Scan for the cell matching the given text and deliver its (x, y) coordinate at center. 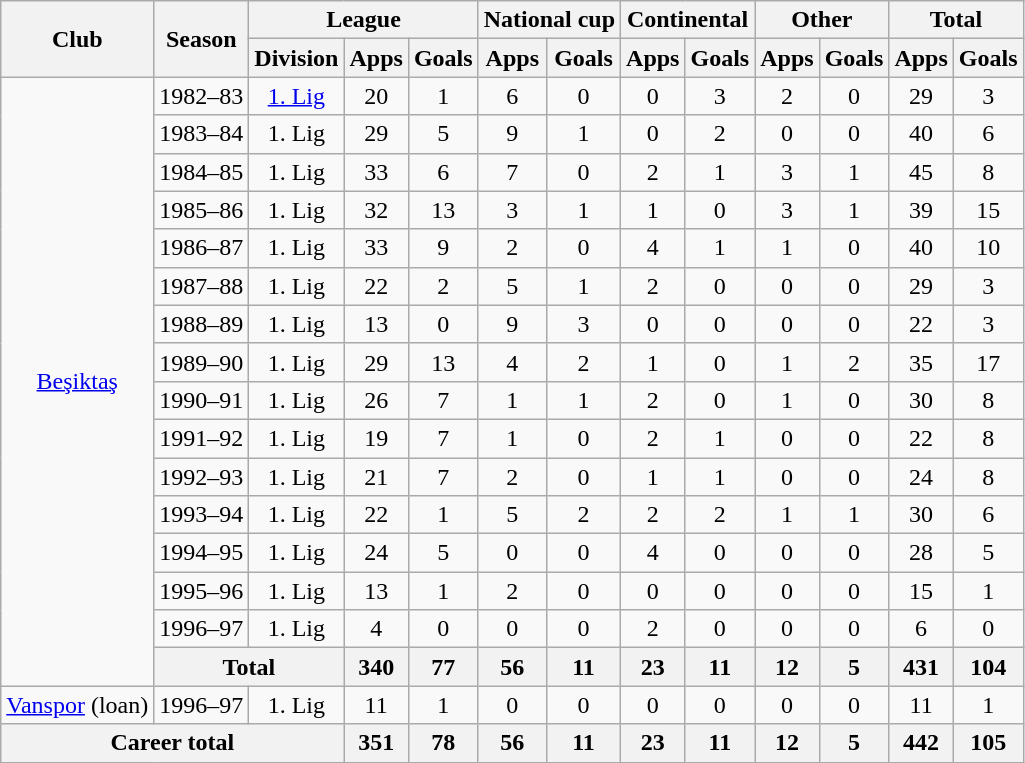
League (364, 20)
1984–85 (202, 172)
1992–93 (202, 477)
1990–91 (202, 400)
1985–86 (202, 210)
77 (443, 667)
39 (921, 210)
20 (376, 96)
Season (202, 39)
35 (921, 362)
442 (921, 743)
1983–84 (202, 134)
1982–83 (202, 96)
21 (376, 477)
Other (822, 20)
28 (921, 553)
National cup (549, 20)
105 (988, 743)
32 (376, 210)
78 (443, 743)
1991–92 (202, 438)
Career total (172, 743)
104 (988, 667)
Division (296, 58)
1994–95 (202, 553)
351 (376, 743)
45 (921, 172)
Vanspor (loan) (78, 705)
Club (78, 39)
Beşiktaş (78, 382)
17 (988, 362)
1993–94 (202, 515)
1995–96 (202, 591)
1988–89 (202, 324)
1989–90 (202, 362)
431 (921, 667)
26 (376, 400)
1986–87 (202, 248)
19 (376, 438)
1987–88 (202, 286)
340 (376, 667)
Continental (688, 20)
10 (988, 248)
